For the text-containing cell, return its midpoint in [X, Y] coordinate format. 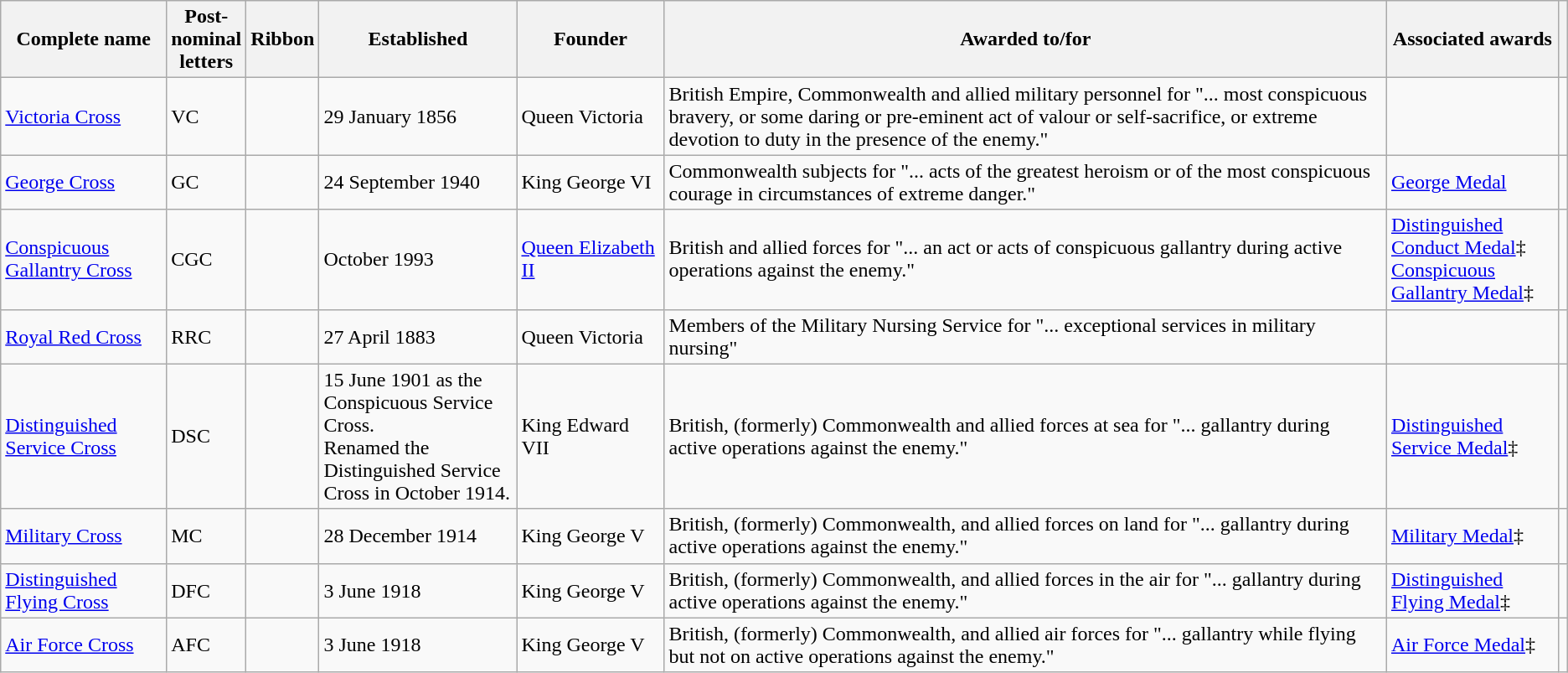
Distinguished Conduct Medal‡Conspicuous Gallantry Medal‡ [1473, 260]
British, (formerly) Commonwealth and allied forces at sea for "... gallantry during active operations against the enemy." [1025, 436]
Royal Red Cross [84, 337]
Queen Elizabeth II [591, 260]
Ribbon [283, 39]
Distinguished Flying Cross [84, 590]
King Edward VII [591, 436]
24 September 1940 [418, 183]
28 December 1914 [418, 536]
AFC [206, 645]
Distinguished Flying Medal‡ [1473, 590]
DSC [206, 436]
Post-nominalletters [206, 39]
27 April 1883 [418, 337]
Conspicuous Gallantry Cross [84, 260]
Complete name [84, 39]
29 January 1856 [418, 116]
CGC [206, 260]
MC [206, 536]
Victoria Cross [84, 116]
Air Force Cross [84, 645]
October 1993 [418, 260]
Established [418, 39]
Military Cross [84, 536]
DFC [206, 590]
15 June 1901 as the Conspicuous Service Cross.Renamed the Distinguished Service Cross in October 1914. [418, 436]
George Cross [84, 183]
Associated awards [1473, 39]
George Medal [1473, 183]
Members of the Military Nursing Service for "... exceptional services in military nursing" [1025, 337]
British and allied forces for "... an act or acts of conspicuous gallantry during active operations against the enemy." [1025, 260]
Military Medal‡ [1473, 536]
British, (formerly) Commonwealth, and allied forces on land for "... gallantry during active operations against the enemy." [1025, 536]
VC [206, 116]
British, (formerly) Commonwealth, and allied forces in the air for "... gallantry during active operations against the enemy." [1025, 590]
British, (formerly) Commonwealth, and allied air forces for "... gallantry while flying but not on active operations against the enemy." [1025, 645]
Air Force Medal‡ [1473, 645]
Founder [591, 39]
GC [206, 183]
Awarded to/for [1025, 39]
King George VI [591, 183]
Distinguished Service Medal‡ [1473, 436]
Distinguished Service Cross [84, 436]
RRC [206, 337]
Commonwealth subjects for "... acts of the greatest heroism or of the most conspicuous courage in circumstances of extreme danger." [1025, 183]
